Determine the (x, y) coordinate at the center of the cell enclosing the given text.  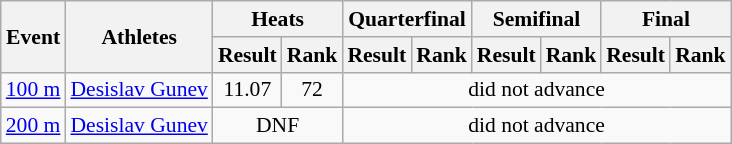
Event (34, 36)
100 m (34, 90)
11.07 (248, 90)
DNF (278, 126)
Athletes (138, 36)
Heats (278, 19)
Quarterfinal (406, 19)
72 (312, 90)
200 m (34, 126)
Semifinal (536, 19)
Final (666, 19)
